For the text-containing cell, return its midpoint in [X, Y] coordinate format. 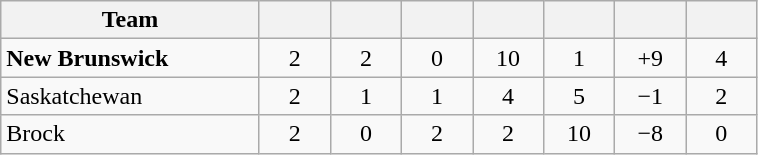
−8 [650, 134]
Saskatchewan [130, 96]
+9 [650, 58]
Team [130, 20]
New Brunswick [130, 58]
Brock [130, 134]
5 [580, 96]
−1 [650, 96]
